Identify which cell holds the provided text, then report its [x, y] central coordinate. 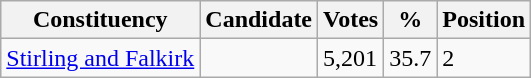
35.7 [410, 58]
Votes [351, 20]
2 [484, 58]
Stirling and Falkirk [100, 58]
5,201 [351, 58]
Candidate [259, 20]
Constituency [100, 20]
Position [484, 20]
% [410, 20]
